Identify which cell holds the provided text, then report its (x, y) central coordinate. 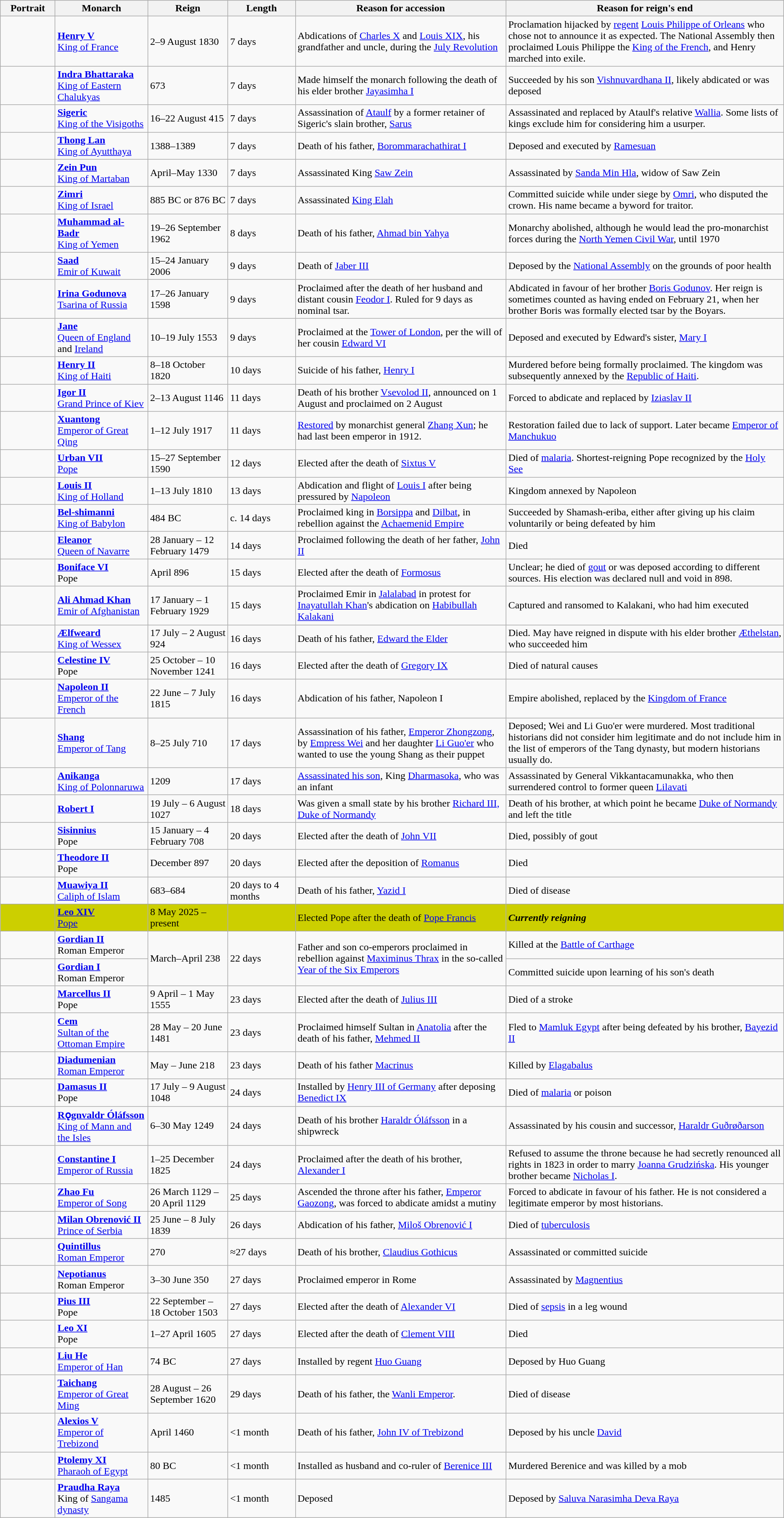
Robert I (101, 809)
DiadumenianRoman Emperor (101, 1065)
Assassinated by Magnentius (645, 1280)
2–9 August 1830 (188, 41)
10 days (261, 370)
3–30 June 350 (188, 1280)
Abdication of his father, Napoleon I (400, 698)
Elected after the death of Formosus (400, 572)
Was given a small state by his brother Richard III, Duke of Normandy (400, 809)
Assassinated King Saw Zein (400, 173)
Deposed (400, 1498)
Killed at the Battle of Carthage (645, 945)
19–26 September 1962 (188, 233)
1388–1389 (188, 146)
Assassination of his father, Emperor Zhongzong, by Empress Wei and her daughter Li Guo'er who wanted to use the young Shang as their puppet (400, 742)
Assassinated King Elah (400, 200)
Henry IIKing of Haiti (101, 370)
8–18 October 1820 (188, 370)
XuantongEmperor of Great Qing (101, 431)
Assassinated and replaced by Ataulf's relative Wallia. Some lists of kings exclude him for considering him a usurper. (645, 118)
Elected after the death of Clement VIII (400, 1334)
Deposed and executed by Edward's sister, Mary I (645, 337)
Muawiya IICaliph of Islam (101, 890)
Damasus IIPope (101, 1093)
Zhao FuEmperor of Song (101, 1197)
13 days (261, 491)
17 July – 9 August 1048 (188, 1093)
Died of tuberculosis (645, 1225)
Deposed by his uncle David (645, 1433)
≈27 days (261, 1252)
Elected after the death of Julius III (400, 1000)
Leo XIPope (101, 1334)
Succeeded by Shamash-eriba, either after giving up his claim voluntarily or being defeated by him (645, 518)
1–13 July 1810 (188, 491)
Death of his brother Haraldr Óláfsson in a shipwreck (400, 1126)
Death of his father, Ahmad bin Yahya (400, 233)
Deposed by Huo Guang (645, 1361)
Marcellus IIPope (101, 1000)
Indra BhattarakaKing of Eastern Chalukyas (101, 85)
QuintillusRoman Emperor (101, 1252)
SisinniusPope (101, 835)
270 (188, 1252)
Empire abolished, replaced by the Kingdom of France (645, 698)
Died, possibly of gout (645, 835)
Irina GodunovaTsarina of Russia (101, 299)
Thong LanKing of Ayutthaya (101, 146)
22 days (261, 959)
17 July – 2 August 924 (188, 639)
80 BC (188, 1466)
Reason for accession (400, 8)
17 January – 1 February 1929 (188, 605)
22 September – 18 October 1503 (188, 1306)
EleanorQueen of Navarre (101, 546)
885 BC or 876 BC (188, 200)
Constantine IEmperor of Russia (101, 1165)
Portrait (28, 8)
Fled to Mamluk Egypt after being defeated by his brother, Bayezid II (645, 1032)
April–May 1330 (188, 173)
Length (261, 8)
Died of a stroke (645, 1000)
19 July – 6 August 1027 (188, 809)
6–30 May 1249 (188, 1126)
December 897 (188, 863)
SaadEmir of Kuwait (101, 266)
Death of Jaber III (400, 266)
1–12 July 1917 (188, 431)
Death of his father, Edward the Elder (400, 639)
Died. May have reigned in dispute with his elder brother Æthelstan, who succeeded him (645, 639)
Monarch (101, 8)
NepotianusRoman Emperor (101, 1280)
29 days (261, 1394)
Death of his father, the Wanli Emperor. (400, 1394)
c. 14 days (261, 518)
Installed as husband and co-ruler of Berenice III (400, 1466)
ÆlfweardKing of Wessex (101, 639)
Made himself the monarch following the death of his elder brother Jayasimha I (400, 85)
Death of his father, John IV of Trebizond (400, 1433)
Liu HeEmperor of Han (101, 1361)
Kingdom annexed by Napoleon (645, 491)
484 BC (188, 518)
18 days (261, 809)
17–26 January 1598 (188, 299)
ShangEmperor of Tang (101, 742)
Death of his father Macrinus (400, 1065)
Suicide of his father, Henry I (400, 370)
Died of natural causes (645, 665)
Bel-shimanniKing of Babylon (101, 518)
683–684 (188, 890)
Elected after the deposition of Romanus (400, 863)
Ptolemy XIPharaoh of Egypt (101, 1466)
25 October – 10 November 1241 (188, 665)
1485 (188, 1498)
Unclear; he died of gout or was deposed according to different sources. His election was declared null and void in 898. (645, 572)
Theodore IIPope (101, 863)
1–27 April 1605 (188, 1334)
Proclaimed himself Sultan in Anatolia after the death of his father, Mehmed II (400, 1032)
Proclaimed Emir in Jalalabad in protest for Inayatullah Khan's abdication on Habibullah Kalakani (400, 605)
Urban VIIPope (101, 463)
Proclaimed emperor in Rome (400, 1280)
15–24 January 2006 (188, 266)
20 days to 4 months (261, 890)
Succeeded by his son Vishnuvardhana II, likely abdicated or was deposed (645, 85)
Muhammad al-BadrKing of Yemen (101, 233)
SigericKing of the Visigoths (101, 118)
26 days (261, 1225)
Louis IIKing of Holland (101, 491)
Proclaimed after the death of her husband and distant cousin Feodor I. Ruled for 9 days as nominal tsar. (400, 299)
Zein PunKing of Martaban (101, 173)
15–27 September 1590 (188, 463)
Gordian IRoman Emperor (101, 972)
Milan Obrenović IIPrince of Serbia (101, 1225)
Proclaimed at the Tower of London, per the will of her cousin Edward VI (400, 337)
9 April – 1 May 1555 (188, 1000)
Alexios VEmperor of Trebizond (101, 1433)
Igor IIGrand Prince of Kiev (101, 397)
Died of sepsis in a leg wound (645, 1306)
673 (188, 85)
Henry VKing of France (101, 41)
Forced to abdicate and replaced by Iziaslav II (645, 397)
Captured and ransomed to Kalakani, who had him executed (645, 605)
28 May – 20 June 1481 (188, 1032)
JaneQueen of England and Ireland (101, 337)
25 days (261, 1197)
Assassinated by his cousin and successor, Haraldr Guðrøðarson (645, 1126)
16–22 August 415 (188, 118)
Installed by Henry III of Germany after deposing Benedict IX (400, 1093)
Pius IIIPope (101, 1306)
March–April 238 (188, 959)
Died of malaria. Shortest-reigning Pope recognized by the Holy See (645, 463)
Assassinated his son, King Dharmasoka, who was an infant (400, 781)
22 June – 7 July 1815 (188, 698)
Reign (188, 8)
Murdered Berenice and was killed by a mob (645, 1466)
Proclaimed king in Borsippa and Dilbat, in rebellion against the Achaemenid Empire (400, 518)
Forced to abdicate in favour of his father. He is not considered a legitimate emperor by most historians. (645, 1197)
Proclaimed after the death of his brother, Alexander I (400, 1165)
Currently reigning (645, 918)
Assassinated by Sanda Min Hla, widow of Saw Zein (645, 173)
Death of his brother, at which point he became Duke of Normandy and left the title (645, 809)
Leo XIVPope (101, 918)
Elected after the death of Gregory IX (400, 665)
Restoration failed due to lack of support. Later became Emperor of Manchukuo (645, 431)
Deposed by Saluva Narasimha Deva Raya (645, 1498)
Ascended the throne after his father, Emperor Gaozong, was forced to abdicate amidst a mutiny (400, 1197)
Death of his father, Yazid I (400, 890)
Installed by regent Huo Guang (400, 1361)
Praudha Raya King of Sangama dynasty (101, 1498)
Assassination of Ataulf by a former retainer of Sigeric's slain brother, Sarus (400, 118)
28 January – 12 February 1479 (188, 546)
Died of malaria or poison (645, 1093)
April 1460 (188, 1433)
Death of his brother Vsevolod II, announced on 1 August and proclaimed on 2 August (400, 397)
Killed by Elagabalus (645, 1065)
Napoleon IIEmperor of the French (101, 698)
TaichangEmperor of Great Ming (101, 1394)
Monarchy abolished, although he would lead the pro-monarchist forces during the North Yemen Civil War, until 1970 (645, 233)
1–25 December 1825 (188, 1165)
Assassinated or committed suicide (645, 1252)
8 May 2025 – present (188, 918)
Father and son co-emperors proclaimed in rebellion against Maximinus Thrax in the so-called Year of the Six Emperors (400, 959)
Abdications of Charles X and Louis XIX, his grandfather and uncle, during the July Revolution (400, 41)
74 BC (188, 1361)
10–19 July 1553 (188, 337)
Reason for reign's end (645, 8)
2–13 August 1146 (188, 397)
Elected after the death of John VII (400, 835)
Death of his father, Borommarachathirat I (400, 146)
15 January – 4 February 708 (188, 835)
1209 (188, 781)
28 August – 26 September 1620 (188, 1394)
Gordian IIRoman Emperor (101, 945)
12 days (261, 463)
ZimriKing of Israel (101, 200)
AnikangaKing of Polonnaruwa (101, 781)
25 June – 8 July 1839 (188, 1225)
Celestine IVPope (101, 665)
Committed suicide while under siege by Omri, who disputed the crown. His name became a byword for traitor. (645, 200)
Abdication and flight of Louis I after being pressured by Napoleon (400, 491)
May – June 218 (188, 1065)
Boniface VIPope (101, 572)
Restored by monarchist general Zhang Xun; he had last been emperor in 1912. (400, 431)
CemSultan of the Ottoman Empire (101, 1032)
Proclaimed following the death of her father, John II (400, 546)
Rǫgnvaldr ÓláfssonKing of Mann and the Isles (101, 1126)
April 896 (188, 572)
Assassinated by General Vikkantacamunakka, who then surrendered control to former queen Lilavati (645, 781)
Ali Ahmad KhanEmir of Afghanistan (101, 605)
Elected after the death of Alexander VI (400, 1306)
Death of his brother, Claudius Gothicus (400, 1252)
Murdered before being formally proclaimed. The kingdom was subsequently annexed by the Republic of Haiti. (645, 370)
8 days (261, 233)
Deposed and executed by Ramesuan (645, 146)
Deposed by the National Assembly on the grounds of poor health (645, 266)
14 days (261, 546)
Committed suicide upon learning of his son's death (645, 972)
8–25 July 710 (188, 742)
Abdication of his father, Miloš Obrenović I (400, 1225)
26 March 1129 – 20 April 1129 (188, 1197)
Elected Pope after the death of Pope Francis (400, 918)
Elected after the death of Sixtus V (400, 463)
